Determine the (X, Y) coordinate at the center of the cell enclosing the given text.  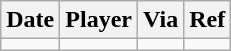
Ref (208, 20)
Via (160, 20)
Date (30, 20)
Player (99, 20)
